Identify which cell holds the provided text, then report its (X, Y) central coordinate. 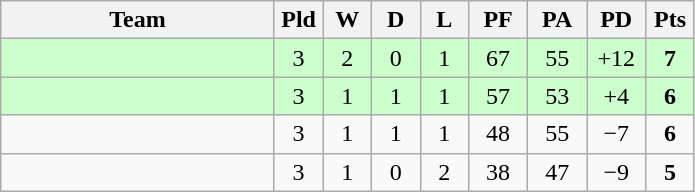
L (444, 20)
5 (670, 172)
Pts (670, 20)
W (348, 20)
PF (498, 20)
Team (138, 20)
PA (558, 20)
57 (498, 96)
−9 (616, 172)
7 (670, 58)
48 (498, 134)
Pld (298, 20)
+4 (616, 96)
+12 (616, 58)
67 (498, 58)
38 (498, 172)
47 (558, 172)
53 (558, 96)
PD (616, 20)
−7 (616, 134)
D (396, 20)
